Detect which cell encompasses the target text, then output its [X, Y] center coordinate. 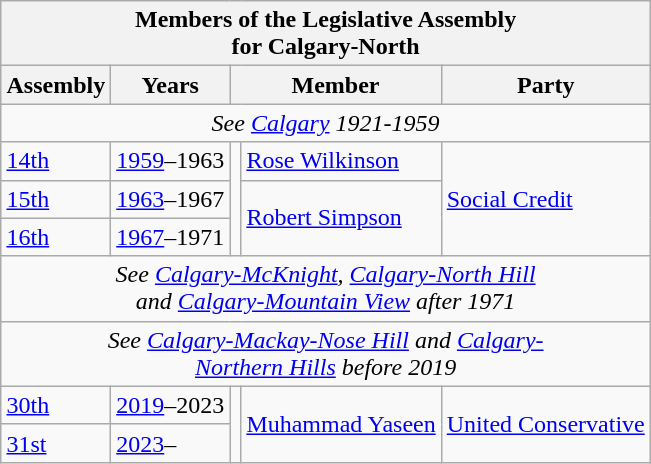
30th [56, 405]
Assembly [56, 85]
See Calgary-McKnight, Calgary-North Hilland Calgary-Mountain View after 1971 [326, 288]
Social Credit [546, 199]
See Calgary-Mackay-Nose Hill and Calgary-Northern Hills before 2019 [326, 354]
Years [170, 85]
Robert Simpson [341, 218]
See Calgary 1921-1959 [326, 123]
Muhammad Yaseen [341, 424]
1963–1967 [170, 199]
Member [336, 85]
Rose Wilkinson [341, 161]
Party [546, 85]
16th [56, 237]
2019–2023 [170, 405]
15th [56, 199]
14th [56, 161]
31st [56, 443]
2023– [170, 443]
1959–1963 [170, 161]
Members of the Legislative Assembly for Calgary-North [326, 34]
United Conservative [546, 424]
1967–1971 [170, 237]
